Return (X, Y) of the center of cell containing provided text 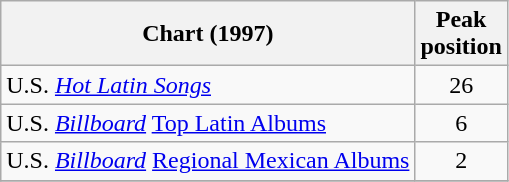
U.S. Billboard Regional Mexican Albums (208, 161)
Peakposition (461, 34)
26 (461, 85)
Chart (1997) (208, 34)
U.S. Hot Latin Songs (208, 85)
6 (461, 123)
U.S. Billboard Top Latin Albums (208, 123)
2 (461, 161)
